Find where the given text appears and provide that cell's center as [x, y] coordinate. 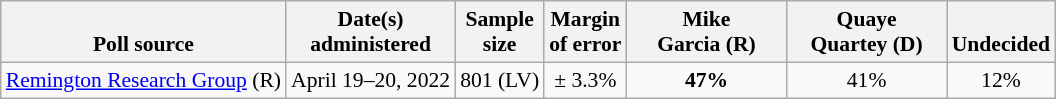
Date(s)administered [370, 32]
12% [1001, 80]
801 (LV) [500, 80]
April 19–20, 2022 [370, 80]
MikeGarcia (R) [706, 32]
Samplesize [500, 32]
Poll source [144, 32]
QuayeQuartey (D) [867, 32]
Marginof error [585, 32]
± 3.3% [585, 80]
Remington Research Group (R) [144, 80]
Undecided [1001, 32]
47% [706, 80]
41% [867, 80]
